Output the [x, y] coordinate of the center of the cell containing the given text.  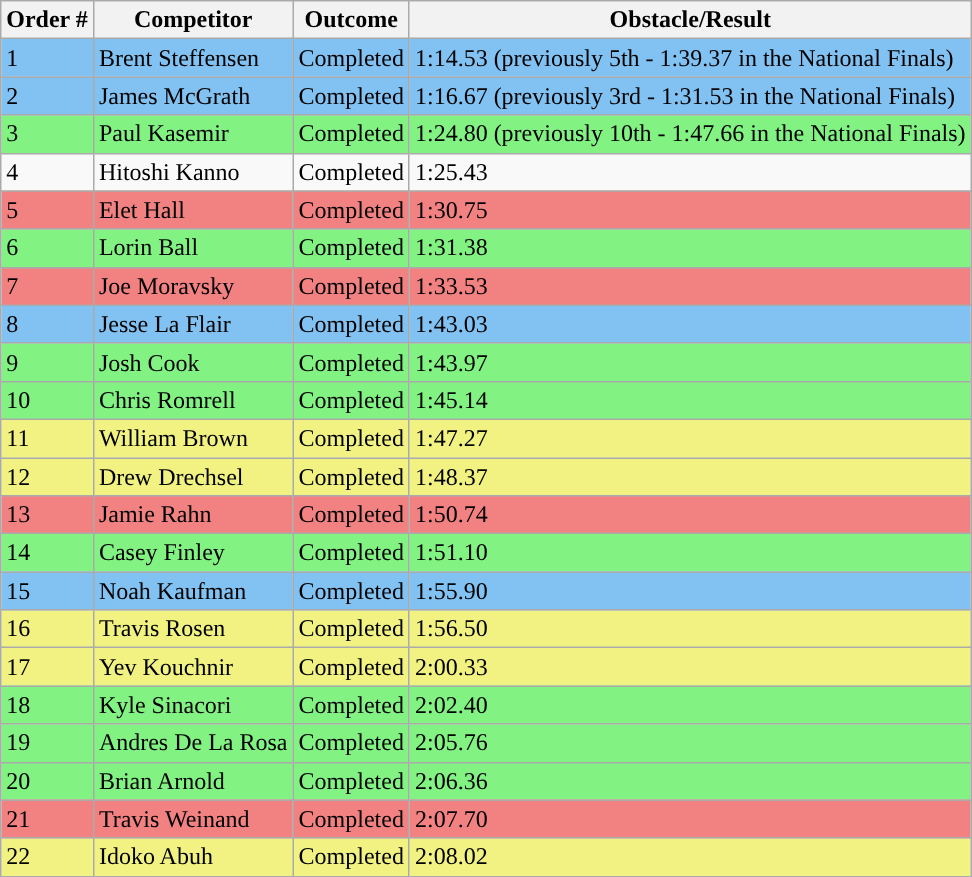
Order # [48, 20]
4 [48, 172]
2:07.70 [690, 819]
18 [48, 705]
Paul Kasemir [193, 134]
2:08.02 [690, 857]
22 [48, 857]
Travis Rosen [193, 629]
8 [48, 324]
Josh Cook [193, 362]
1:25.43 [690, 172]
7 [48, 286]
15 [48, 591]
1:45.14 [690, 400]
Hitoshi Kanno [193, 172]
William Brown [193, 438]
Elet Hall [193, 210]
1:47.27 [690, 438]
2:02.40 [690, 705]
Brent Steffensen [193, 58]
1:55.90 [690, 591]
1:51.10 [690, 553]
Yev Kouchnir [193, 667]
Noah Kaufman [193, 591]
Competitor [193, 20]
13 [48, 515]
1:50.74 [690, 515]
1:31.38 [690, 248]
19 [48, 743]
Brian Arnold [193, 781]
1:16.67 (previously 3rd - 1:31.53 in the National Finals) [690, 96]
1:14.53 (previously 5th - 1:39.37 in the National Finals) [690, 58]
Drew Drechsel [193, 477]
6 [48, 248]
1:33.53 [690, 286]
21 [48, 819]
11 [48, 438]
9 [48, 362]
Andres De La Rosa [193, 743]
James McGrath [193, 96]
Travis Weinand [193, 819]
14 [48, 553]
1:43.03 [690, 324]
1:24.80 (previously 10th - 1:47.66 in the National Finals) [690, 134]
Lorin Ball [193, 248]
1:48.37 [690, 477]
16 [48, 629]
1:56.50 [690, 629]
12 [48, 477]
2:06.36 [690, 781]
Obstacle/Result [690, 20]
Outcome [351, 20]
1:43.97 [690, 362]
Jesse La Flair [193, 324]
Casey Finley [193, 553]
Idoko Abuh [193, 857]
Chris Romrell [193, 400]
20 [48, 781]
1 [48, 58]
10 [48, 400]
3 [48, 134]
Kyle Sinacori [193, 705]
Jamie Rahn [193, 515]
2 [48, 96]
5 [48, 210]
2:05.76 [690, 743]
2:00.33 [690, 667]
17 [48, 667]
1:30.75 [690, 210]
Joe Moravsky [193, 286]
